Find where the given text appears and provide that cell's center as [X, Y] coordinate. 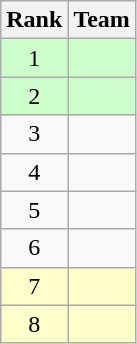
Rank [34, 20]
Team [102, 20]
4 [34, 172]
1 [34, 58]
6 [34, 248]
3 [34, 134]
5 [34, 210]
2 [34, 96]
8 [34, 324]
7 [34, 286]
